From the cell containing the given text, extract its center point as (X, Y) coordinate. 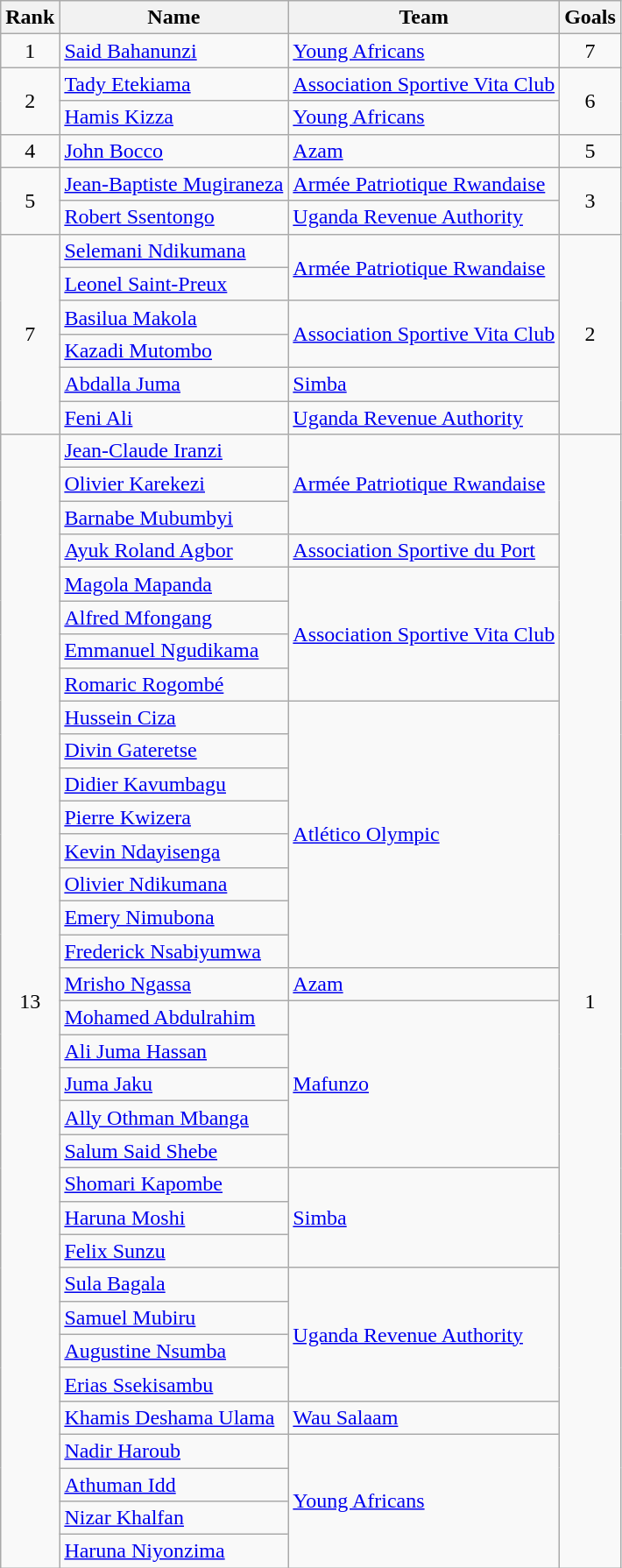
Olivier Ndikumana (173, 884)
Athuman Idd (173, 1485)
Pierre Kwizera (173, 817)
Name (173, 18)
Jean-Baptiste Mugiraneza (173, 184)
6 (590, 101)
Haruna Niyonzima (173, 1551)
Atlético Olympic (424, 834)
Romaric Rogombé (173, 684)
John Bocco (173, 151)
Tady Etekiama (173, 84)
Goals (590, 18)
Wau Salaam (424, 1417)
Samuel Mubiru (173, 1317)
13 (30, 1001)
Mrisho Ngassa (173, 985)
Kazadi Mutombo (173, 350)
Robert Ssentongo (173, 217)
Alfred Mfongang (173, 618)
Feni Ali (173, 418)
Hamis Kizza (173, 117)
Jean-Claude Iranzi (173, 451)
Shomari Kapombe (173, 1184)
Augustine Nsumba (173, 1351)
Leonel Saint-Preux (173, 284)
Said Bahanunzi (173, 51)
Frederick Nsabiyumwa (173, 950)
Mohamed Abdulrahim (173, 1018)
Team (424, 18)
Felix Sunzu (173, 1251)
Olivier Karekezi (173, 484)
Basilua Makola (173, 317)
Emery Nimubona (173, 917)
Rank (30, 18)
Erias Ssekisambu (173, 1384)
Salum Said Shebe (173, 1151)
3 (590, 201)
Ayuk Roland Agbor (173, 551)
Nadir Haroub (173, 1451)
Hussein Ciza (173, 717)
Juma Jaku (173, 1084)
Ally Othman Mbanga (173, 1118)
Emmanuel Ngudikama (173, 651)
Didier Kavumbagu (173, 784)
Nizar Khalfan (173, 1518)
Barnabe Mubumbyi (173, 518)
Khamis Deshama Ulama (173, 1417)
Kevin Ndayisenga (173, 851)
Abdalla Juma (173, 384)
Sula Bagala (173, 1284)
Selemani Ndikumana (173, 251)
Magola Mapanda (173, 584)
Haruna Moshi (173, 1218)
Mafunzo (424, 1084)
Divin Gateretse (173, 751)
Association Sportive du Port (424, 551)
Ali Juma Hassan (173, 1051)
4 (30, 151)
